Provide the [X, Y] coordinate of the cell's center where the given text is located.  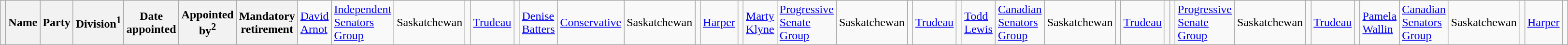
Mandatory retirement [267, 23]
Appointed by2 [208, 23]
Party [57, 23]
Conservative [591, 23]
Denise Batters [538, 23]
Name [23, 23]
Todd Lewis [979, 23]
Independent Senators Group [363, 23]
Division1 [99, 23]
Marty Klyne [760, 23]
Date appointed [151, 23]
Pamela Wallin [1380, 23]
David Arnot [314, 23]
